Search for the cell housing the specified text and yield its (x, y) center coordinate. 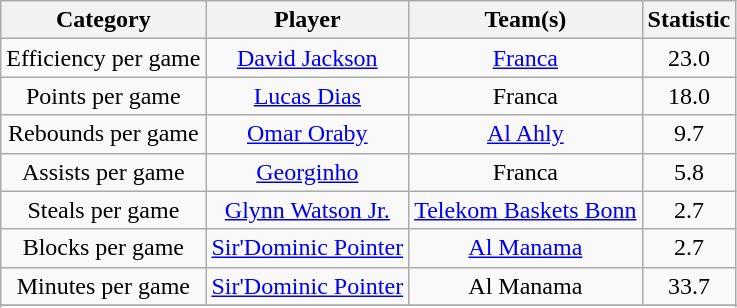
33.7 (689, 286)
Lucas Dias (308, 96)
Glynn Watson Jr. (308, 210)
Georginho (308, 172)
Efficiency per game (104, 58)
Steals per game (104, 210)
23.0 (689, 58)
9.7 (689, 134)
Points per game (104, 96)
Category (104, 20)
Team(s) (526, 20)
Minutes per game (104, 286)
Assists per game (104, 172)
Statistic (689, 20)
Rebounds per game (104, 134)
Blocks per game (104, 248)
Al Ahly (526, 134)
Omar Oraby (308, 134)
Telekom Baskets Bonn (526, 210)
5.8 (689, 172)
Player (308, 20)
David Jackson (308, 58)
18.0 (689, 96)
